Scan for the cell matching the given text and deliver its (x, y) coordinate at center. 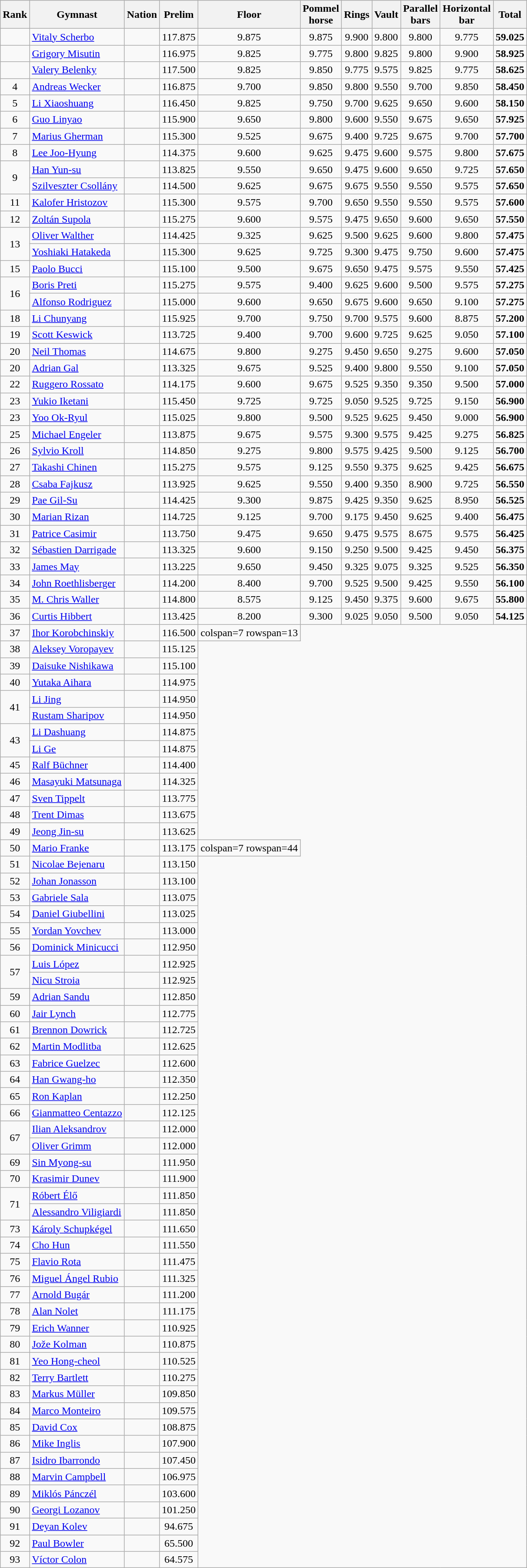
111.200 (179, 1295)
115.125 (179, 649)
David Cox (77, 1427)
76 (15, 1278)
111.950 (179, 1162)
92 (15, 1543)
75 (15, 1261)
113.675 (179, 815)
Nicolae Bejenaru (77, 864)
64.575 (179, 1560)
Han Gwang-ho (77, 1080)
9.025 (357, 616)
114.175 (179, 384)
Neil Thomas (77, 351)
Li Chunyang (77, 318)
112.725 (179, 1030)
57 (15, 972)
114.800 (179, 600)
Miguel Ángel Rubio (77, 1278)
57.675 (510, 153)
71 (15, 1204)
27 (15, 467)
116.500 (179, 633)
108.875 (179, 1427)
101.250 (179, 1510)
114.725 (179, 517)
112.950 (179, 947)
Sylvio Kroll (77, 450)
110.925 (179, 1328)
56.375 (510, 550)
64 (15, 1080)
Dominick Minicucci (77, 947)
Trent Dimas (77, 815)
Alessandro Viligiardi (77, 1212)
8.400 (250, 583)
40 (15, 682)
113.875 (179, 434)
57.425 (510, 269)
111.550 (179, 1245)
114.325 (179, 782)
111.900 (179, 1179)
56.350 (510, 567)
115.025 (179, 417)
James May (77, 567)
Yeo Hong-cheol (77, 1361)
45 (15, 765)
Vault (386, 15)
113.025 (179, 914)
Li Xiaoshuang (77, 103)
Flavio Rota (77, 1261)
8.200 (250, 616)
36 (15, 616)
112.350 (179, 1080)
Scott Keswick (77, 335)
57.700 (510, 136)
Daniel Giubellini (77, 914)
Krasimir Dunev (77, 1179)
48 (15, 815)
41 (15, 707)
91 (15, 1526)
55 (15, 931)
37 (15, 633)
52 (15, 881)
Oliver Walther (77, 236)
Marvin Campbell (77, 1477)
112.775 (179, 1014)
111.650 (179, 1228)
58.625 (510, 70)
Jeong Jin-su (77, 831)
112.625 (179, 1047)
114.975 (179, 682)
114.500 (179, 186)
Total (510, 15)
6 (15, 120)
57.100 (510, 335)
57.000 (510, 384)
Paolo Bucci (77, 269)
8.575 (250, 600)
56.825 (510, 434)
Ralf Büchner (77, 765)
87 (15, 1460)
114.400 (179, 765)
47 (15, 798)
Masayuki Matsunaga (77, 782)
117.875 (179, 37)
Zoltán Supola (77, 219)
Isidro Ibarrondo (77, 1460)
Víctor Colon (77, 1560)
111.175 (179, 1311)
117.500 (179, 70)
Alfonso Rodriguez (77, 302)
Daisuke Nishikawa (77, 666)
Li Dashuang (77, 732)
113.425 (179, 616)
74 (15, 1245)
Szilveszter Csollány (77, 186)
65.500 (179, 1543)
Parallelbars (420, 15)
Yukio Iketani (77, 401)
56.700 (510, 450)
107.900 (179, 1444)
58.450 (510, 87)
Sébastien Darrigade (77, 550)
57.200 (510, 318)
113.750 (179, 534)
Ruggero Rossato (77, 384)
Ilian Aleksandrov (77, 1129)
107.450 (179, 1460)
28 (15, 484)
112.850 (179, 997)
Erich Wanner (77, 1328)
Mike Inglis (77, 1444)
77 (15, 1295)
Floor (250, 15)
15 (15, 269)
Li Jing (77, 699)
11 (15, 202)
Ihor Korobchinskiy (77, 633)
49 (15, 831)
113.000 (179, 931)
115.900 (179, 120)
78 (15, 1311)
89 (15, 1493)
Paul Bowler (77, 1543)
Rank (15, 15)
Jože Kolman (77, 1344)
Róbert Élő (77, 1195)
57.600 (510, 202)
Patrice Casimir (77, 534)
Sin Myong-su (77, 1162)
8.875 (467, 318)
Sven Tippelt (77, 798)
Ron Kaplan (77, 1096)
56.675 (510, 467)
86 (15, 1444)
113.175 (179, 848)
88 (15, 1477)
Yutaka Aihara (77, 682)
Horizontalbar (467, 15)
82 (15, 1378)
Han Yun-su (77, 169)
39 (15, 666)
114.850 (179, 450)
109.575 (179, 1411)
Yoshiaki Hatakeda (77, 252)
colspan=7 rowspan=13 (250, 633)
5 (15, 103)
43 (15, 740)
30 (15, 517)
Georgi Lozanov (77, 1510)
Adrian Sandu (77, 997)
35 (15, 600)
115.925 (179, 318)
Vitaly Scherbo (77, 37)
8.675 (420, 534)
62 (15, 1047)
63 (15, 1063)
Károly Schupkégel (77, 1228)
38 (15, 649)
31 (15, 534)
56 (15, 947)
25 (15, 434)
113.625 (179, 831)
113.775 (179, 798)
Alan Nolet (77, 1311)
Marian Rizan (77, 517)
12 (15, 219)
34 (15, 583)
113.100 (179, 881)
115.450 (179, 401)
116.875 (179, 87)
79 (15, 1328)
55.800 (510, 600)
Prelim (179, 15)
Johan Jonasson (77, 881)
111.475 (179, 1261)
57.550 (510, 219)
51 (15, 864)
Deyan Kolev (77, 1526)
32 (15, 550)
13 (15, 244)
58.150 (510, 103)
Yoo Ok-Ryul (77, 417)
84 (15, 1411)
Adrian Gal (77, 368)
Curtis Hibbert (77, 616)
colspan=7 rowspan=44 (250, 848)
70 (15, 1179)
9.075 (386, 567)
Marco Monteiro (77, 1411)
16 (15, 294)
113.725 (179, 335)
Valery Belenky (77, 70)
Michael Engeler (77, 434)
8.900 (420, 484)
Lee Joo-Hyung (77, 153)
103.600 (179, 1493)
115.000 (179, 302)
19 (15, 335)
93 (15, 1560)
110.875 (179, 1344)
65 (15, 1096)
113.825 (179, 169)
113.925 (179, 484)
116.975 (179, 53)
114.200 (179, 583)
Kalofer Hristozov (77, 202)
33 (15, 567)
112.125 (179, 1113)
59.025 (510, 37)
53 (15, 897)
113.075 (179, 897)
66 (15, 1113)
M. Chris Waller (77, 600)
114.375 (179, 153)
46 (15, 782)
Cho Hun (77, 1245)
Terry Bartlett (77, 1378)
Nation (142, 15)
Martin Modlitba (77, 1047)
56.425 (510, 534)
57.925 (510, 120)
18 (15, 318)
60 (15, 1014)
7 (15, 136)
114.675 (179, 351)
Miklós Pánczél (77, 1493)
Fabrice Guelzec (77, 1063)
Takashi Chinen (77, 467)
9.000 (467, 417)
22 (15, 384)
81 (15, 1361)
Aleksey Voropayev (77, 649)
Csaba Fajkusz (77, 484)
Gianmatteo Centazzo (77, 1113)
Yordan Yovchev (77, 931)
116.450 (179, 103)
56.475 (510, 517)
Guo Linyao (77, 120)
58.925 (510, 53)
8 (15, 153)
85 (15, 1427)
4 (15, 87)
110.525 (179, 1361)
9.175 (357, 517)
73 (15, 1228)
90 (15, 1510)
Arnold Bugár (77, 1295)
Nicu Stroia (77, 980)
Brennon Dowrick (77, 1030)
94.675 (179, 1526)
111.325 (179, 1278)
112.600 (179, 1063)
8.950 (467, 500)
Pae Gil-Su (77, 500)
61 (15, 1030)
54 (15, 914)
Rings (357, 15)
Marius Gherman (77, 136)
Gabriele Sala (77, 897)
113.150 (179, 864)
26 (15, 450)
83 (15, 1394)
56.525 (510, 500)
Mario Franke (77, 848)
69 (15, 1162)
50 (15, 848)
54.125 (510, 616)
Grigory Misutin (77, 53)
John Roethlisberger (77, 583)
Jair Lynch (77, 1014)
Boris Preti (77, 285)
80 (15, 1344)
9 (15, 177)
113.225 (179, 567)
Luis López (77, 964)
106.975 (179, 1477)
Li Ge (77, 748)
56.100 (510, 583)
109.850 (179, 1394)
110.275 (179, 1378)
56.550 (510, 484)
Andreas Wecker (77, 87)
29 (15, 500)
Oliver Grimm (77, 1146)
9.250 (357, 550)
Pommelhorse (321, 15)
67 (15, 1138)
Markus Müller (77, 1394)
Gymnast (77, 15)
112.250 (179, 1096)
59 (15, 997)
Rustam Sharipov (77, 715)
